Identify which cell holds the provided text, then report its [X, Y] central coordinate. 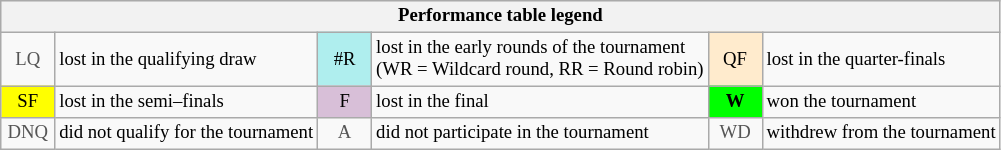
QF [735, 60]
lost in the quarter-finals [881, 60]
lost in the early rounds of the tournament(WR = Wildcard round, RR = Round robin) [540, 60]
F [345, 102]
won the tournament [881, 102]
SF [28, 102]
A [345, 134]
did not qualify for the tournament [186, 134]
withdrew from the tournament [881, 134]
DNQ [28, 134]
LQ [28, 60]
did not participate in the tournament [540, 134]
WD [735, 134]
#R [345, 60]
lost in the semi–finals [186, 102]
lost in the final [540, 102]
W [735, 102]
Performance table legend [500, 16]
lost in the qualifying draw [186, 60]
